For the text-containing cell, return its midpoint in [x, y] coordinate format. 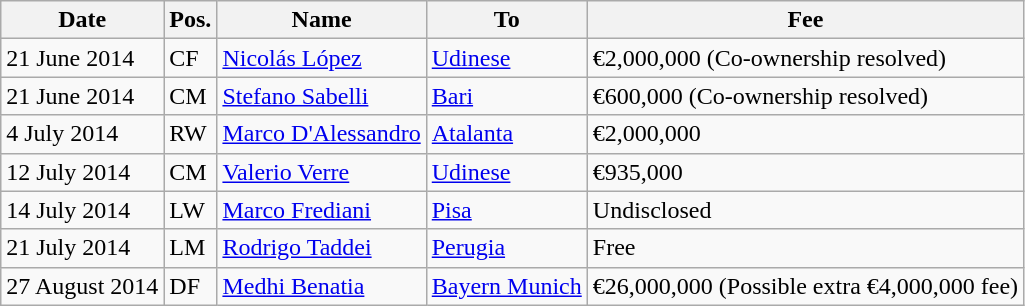
Atalanta [506, 134]
Free [805, 248]
21 July 2014 [82, 248]
Bari [506, 96]
DF [190, 286]
Pisa [506, 210]
4 July 2014 [82, 134]
Perugia [506, 248]
€2,000,000 (Co-ownership resolved) [805, 58]
Rodrigo Taddei [322, 248]
Pos. [190, 20]
Date [82, 20]
Medhi Benatia [322, 286]
€26,000,000 (Possible extra €4,000,000 fee) [805, 286]
LM [190, 248]
Nicolás López [322, 58]
€600,000 (Co-ownership resolved) [805, 96]
RW [190, 134]
Marco D'Alessandro [322, 134]
Marco Frediani [322, 210]
14 July 2014 [82, 210]
Stefano Sabelli [322, 96]
To [506, 20]
27 August 2014 [82, 286]
CF [190, 58]
Name [322, 20]
Bayern Munich [506, 286]
12 July 2014 [82, 172]
€2,000,000 [805, 134]
Fee [805, 20]
Undisclosed [805, 210]
€935,000 [805, 172]
LW [190, 210]
Valerio Verre [322, 172]
